Return the [X, Y] coordinate for the center point of the cell that contains the specified text.  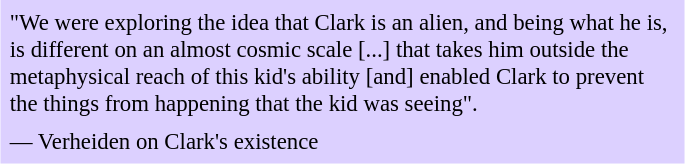
— Verheiden on Clark's existence [342, 141]
